Identify which cell holds the provided text, then report its [X, Y] central coordinate. 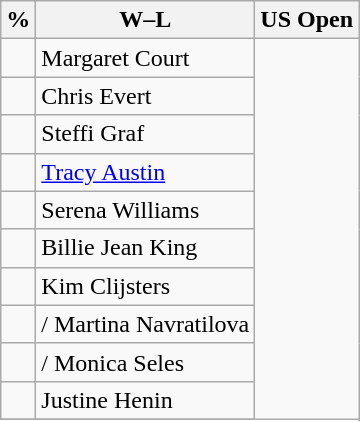
Tracy Austin [146, 172]
Justine Henin [146, 400]
% [18, 20]
W–L [146, 20]
Billie Jean King [146, 248]
/ Monica Seles [146, 362]
/ Martina Navratilova [146, 324]
Margaret Court [146, 58]
Kim Clijsters [146, 286]
Serena Williams [146, 210]
US Open [307, 20]
Chris Evert [146, 96]
Steffi Graf [146, 134]
